Return (x, y) of the center of cell containing provided text 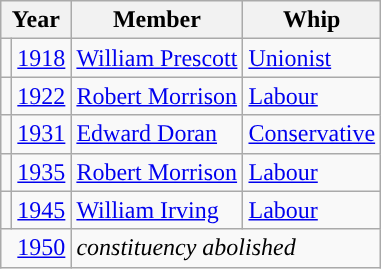
1935 (42, 172)
Edward Doran (157, 134)
Unionist (312, 58)
1922 (42, 96)
1950 (36, 248)
Whip (312, 20)
1918 (42, 58)
William Prescott (157, 58)
William Irving (157, 210)
constituency abolished (226, 248)
1931 (42, 134)
1945 (42, 210)
Conservative (312, 134)
Member (157, 20)
Year (36, 20)
